Identify which cell holds the provided text, then report its [x, y] central coordinate. 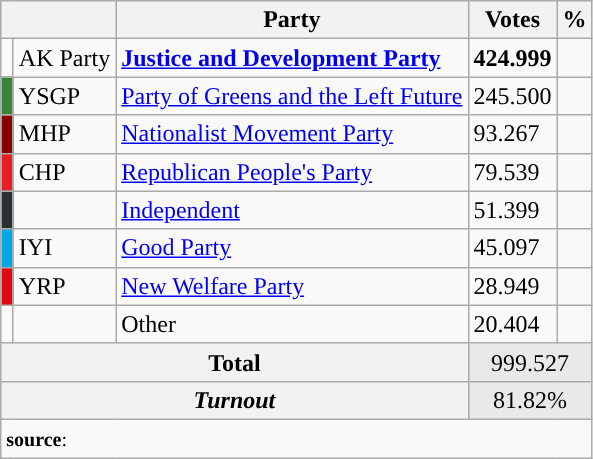
YSGP [64, 96]
Republican People's Party [292, 172]
CHP [64, 172]
Party [292, 20]
20.404 [512, 324]
New Welfare Party [292, 286]
MHP [64, 134]
81.82% [530, 400]
Justice and Development Party [292, 58]
Other [292, 324]
Good Party [292, 248]
Total [234, 362]
Votes [512, 20]
45.097 [512, 248]
245.500 [512, 96]
YRP [64, 286]
Independent [292, 210]
28.949 [512, 286]
Turnout [234, 400]
424.999 [512, 58]
999.527 [530, 362]
Nationalist Movement Party [292, 134]
79.539 [512, 172]
93.267 [512, 134]
IYI [64, 248]
% [574, 20]
51.399 [512, 210]
AK Party [64, 58]
source: [296, 438]
Party of Greens and the Left Future [292, 96]
